Scan for the cell matching the given text and deliver its (X, Y) coordinate at center. 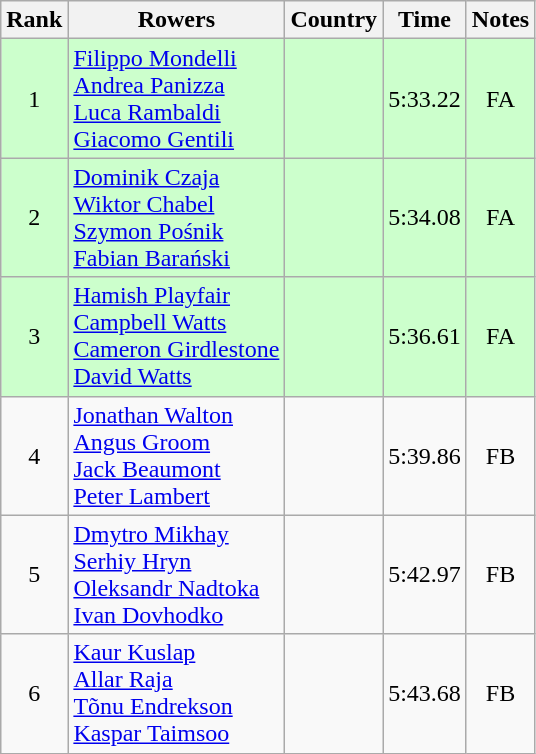
Notes (500, 20)
6 (34, 694)
5:36.61 (425, 336)
5 (34, 574)
Filippo MondelliAndrea PanizzaLuca RambaldiGiacomo Gentili (176, 98)
1 (34, 98)
3 (34, 336)
Jonathan WaltonAngus GroomJack BeaumontPeter Lambert (176, 456)
Time (425, 20)
Dominik CzajaWiktor ChabelSzymon PośnikFabian Barański (176, 218)
5:42.97 (425, 574)
Kaur KuslapAllar RajaTõnu EndreksonKaspar Taimsoo (176, 694)
4 (34, 456)
5:34.08 (425, 218)
2 (34, 218)
5:43.68 (425, 694)
5:39.86 (425, 456)
Hamish PlayfairCampbell WattsCameron GirdlestoneDavid Watts (176, 336)
Rank (34, 20)
Dmytro MikhaySerhiy HrynOleksandr NadtokaIvan Dovhodko (176, 574)
5:33.22 (425, 98)
Country (334, 20)
Rowers (176, 20)
